For the text-containing cell, return its midpoint in (x, y) coordinate format. 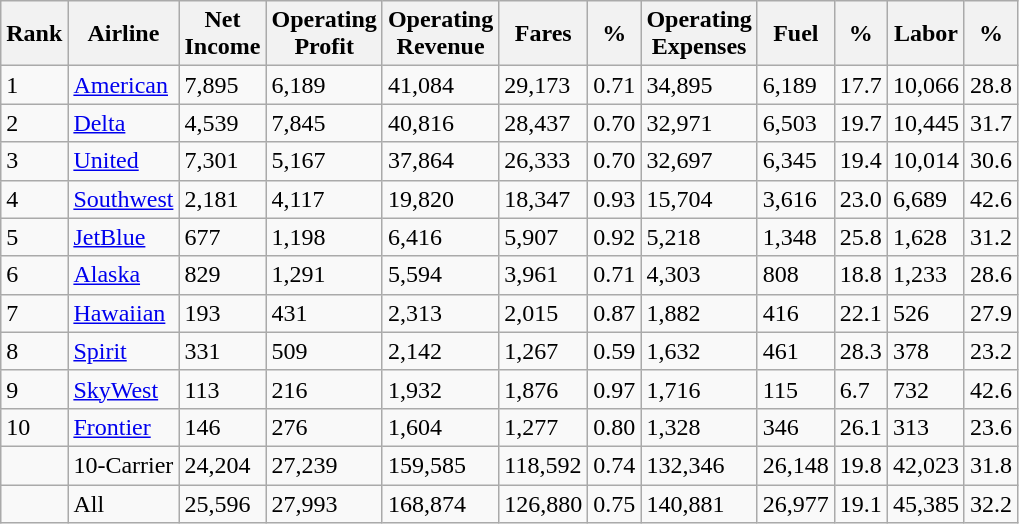
0.92 (614, 237)
2,313 (440, 313)
431 (324, 313)
677 (222, 237)
27.9 (990, 313)
17.7 (860, 85)
32.2 (990, 503)
Spirit (124, 351)
1,291 (324, 275)
19.4 (860, 161)
216 (324, 389)
461 (796, 351)
10,014 (926, 161)
30.6 (990, 161)
829 (222, 275)
115 (796, 389)
6 (34, 275)
1,716 (699, 389)
2 (34, 123)
0.93 (614, 199)
41,084 (440, 85)
6.7 (860, 389)
26,333 (544, 161)
10,445 (926, 123)
18,347 (544, 199)
0.80 (614, 427)
6,503 (796, 123)
22.1 (860, 313)
7,845 (324, 123)
OperatingProfit (324, 34)
7,895 (222, 85)
32,697 (699, 161)
Rank (34, 34)
OperatingRevenue (440, 34)
28.8 (990, 85)
Delta (124, 123)
5,907 (544, 237)
331 (222, 351)
Labor (926, 34)
28.6 (990, 275)
0.75 (614, 503)
23.6 (990, 427)
159,585 (440, 465)
4 (34, 199)
1,328 (699, 427)
Hawaiian (124, 313)
40,816 (440, 123)
6,416 (440, 237)
37,864 (440, 161)
United (124, 161)
26.1 (860, 427)
1,882 (699, 313)
31.8 (990, 465)
2,142 (440, 351)
27,993 (324, 503)
1,632 (699, 351)
168,874 (440, 503)
132,346 (699, 465)
5,218 (699, 237)
140,881 (699, 503)
19.7 (860, 123)
19.8 (860, 465)
346 (796, 427)
All (124, 503)
1,267 (544, 351)
23.0 (860, 199)
31.7 (990, 123)
1,277 (544, 427)
113 (222, 389)
1,233 (926, 275)
Frontier (124, 427)
7 (34, 313)
1,876 (544, 389)
1,628 (926, 237)
416 (796, 313)
OperatingExpenses (699, 34)
42,023 (926, 465)
9 (34, 389)
45,385 (926, 503)
19,820 (440, 199)
5,167 (324, 161)
29,173 (544, 85)
10 (34, 427)
28.3 (860, 351)
3,961 (544, 275)
25.8 (860, 237)
5,594 (440, 275)
1,348 (796, 237)
American (124, 85)
193 (222, 313)
10,066 (926, 85)
4,303 (699, 275)
313 (926, 427)
5 (34, 237)
8 (34, 351)
Fares (544, 34)
Alaska (124, 275)
0.59 (614, 351)
732 (926, 389)
1 (34, 85)
27,239 (324, 465)
32,971 (699, 123)
24,204 (222, 465)
Airline (124, 34)
15,704 (699, 199)
31.2 (990, 237)
23.2 (990, 351)
SkyWest (124, 389)
26,977 (796, 503)
126,880 (544, 503)
2,181 (222, 199)
1,932 (440, 389)
26,148 (796, 465)
NetIncome (222, 34)
146 (222, 427)
0.97 (614, 389)
0.74 (614, 465)
4,539 (222, 123)
3 (34, 161)
25,596 (222, 503)
118,592 (544, 465)
2,015 (544, 313)
6,689 (926, 199)
18.8 (860, 275)
Southwest (124, 199)
Fuel (796, 34)
808 (796, 275)
1,604 (440, 427)
28,437 (544, 123)
509 (324, 351)
0.87 (614, 313)
6,345 (796, 161)
378 (926, 351)
7,301 (222, 161)
276 (324, 427)
19.1 (860, 503)
4,117 (324, 199)
34,895 (699, 85)
3,616 (796, 199)
JetBlue (124, 237)
526 (926, 313)
10-Carrier (124, 465)
1,198 (324, 237)
